Provide the (X, Y) coordinate of the cell's center where the given text is located.  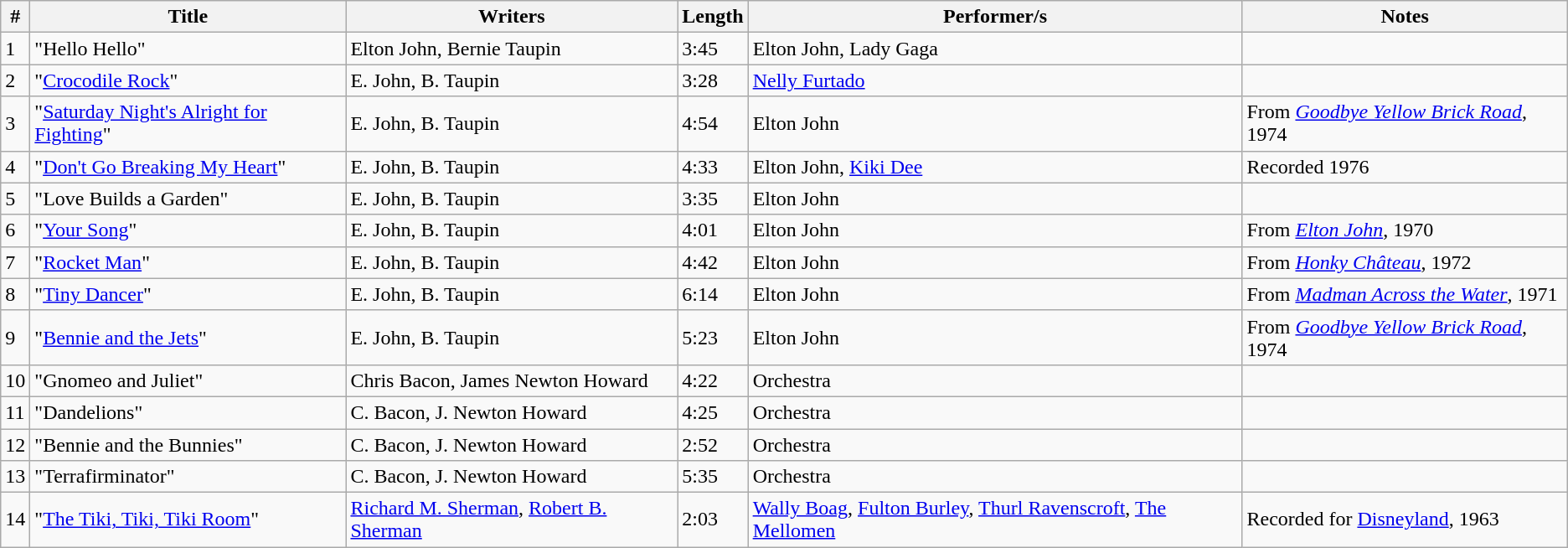
13 (15, 477)
# (15, 17)
Performer/s (995, 17)
Wally Boag, Fulton Burley, Thurl Ravenscroft, The Mellomen (995, 520)
11 (15, 412)
"The Tiki, Tiki, Tiki Room" (188, 520)
"Don't Go Breaking My Heart" (188, 167)
8 (15, 294)
"Bennie and the Jets" (188, 337)
3 (15, 124)
Elton John, Kiki Dee (995, 167)
3:35 (713, 199)
"Terrafirminator" (188, 477)
Elton John, Bernie Taupin (512, 49)
4:01 (713, 230)
"Gnomeo and Juliet" (188, 380)
Recorded for Disneyland, 1963 (1405, 520)
12 (15, 445)
4:22 (713, 380)
4:54 (713, 124)
7 (15, 262)
"Dandelions" (188, 412)
14 (15, 520)
Chris Bacon, James Newton Howard (512, 380)
Recorded 1976 (1405, 167)
"Rocket Man" (188, 262)
"Tiny Dancer" (188, 294)
6:14 (713, 294)
"Your Song" (188, 230)
5 (15, 199)
4:42 (713, 262)
4:33 (713, 167)
Title (188, 17)
5:23 (713, 337)
4 (15, 167)
"Saturday Night's Alright for Fighting" (188, 124)
2 (15, 80)
Writers (512, 17)
From Honky Château, 1972 (1405, 262)
Nelly Furtado (995, 80)
"Crocodile Rock" (188, 80)
1 (15, 49)
2:52 (713, 445)
2:03 (713, 520)
Notes (1405, 17)
Richard M. Sherman, Robert B. Sherman (512, 520)
Length (713, 17)
9 (15, 337)
3:28 (713, 80)
From Madman Across the Water, 1971 (1405, 294)
"Bennie and the Bunnies" (188, 445)
"Love Builds a Garden" (188, 199)
"Hello Hello" (188, 49)
6 (15, 230)
3:45 (713, 49)
4:25 (713, 412)
5:35 (713, 477)
10 (15, 380)
From Elton John, 1970 (1405, 230)
Elton John, Lady Gaga (995, 49)
